From the cell containing the given text, extract its center point as (X, Y) coordinate. 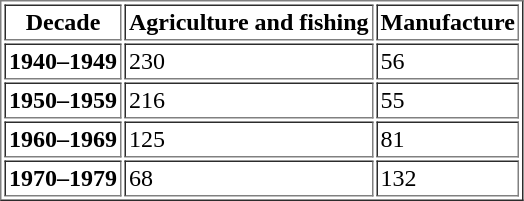
56 (448, 62)
Agriculture and fishing (248, 22)
1950–1959 (62, 100)
Manufacture (448, 22)
68 (248, 178)
Decade (62, 22)
230 (248, 62)
125 (248, 140)
1960–1969 (62, 140)
55 (448, 100)
81 (448, 140)
1970–1979 (62, 178)
216 (248, 100)
1940–1949 (62, 62)
132 (448, 178)
